Find where the given text appears and provide that cell's center as (X, Y) coordinate. 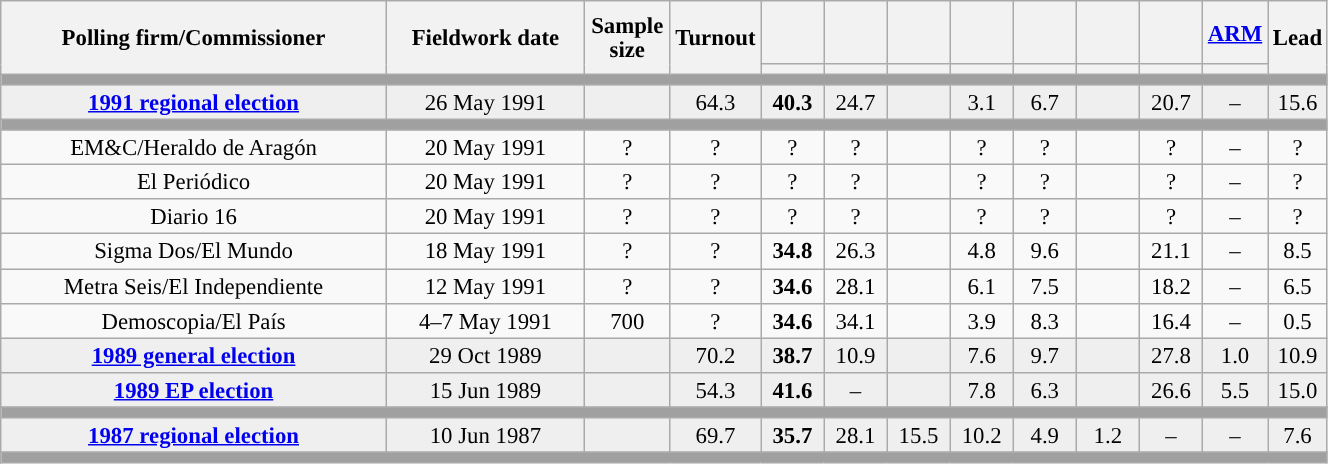
5.5 (1234, 390)
9.6 (1044, 252)
12 May 1991 (485, 286)
41.6 (792, 390)
70.2 (716, 356)
15.6 (1298, 102)
3.9 (982, 320)
6.7 (1044, 102)
Demoscopia/El País (194, 320)
64.3 (716, 102)
10.2 (982, 436)
Polling firm/Commissioner (194, 38)
ARM (1234, 32)
Fieldwork date (485, 38)
Metra Seis/El Independiente (194, 286)
1989 EP election (194, 390)
20.7 (1170, 102)
Sigma Dos/El Mundo (194, 252)
1.2 (1108, 436)
10 Jun 1987 (485, 436)
7.5 (1044, 286)
26.3 (856, 252)
1.0 (1234, 356)
4.9 (1044, 436)
Sample size (627, 38)
0.5 (1298, 320)
34.1 (856, 320)
Lead (1298, 38)
9.7 (1044, 356)
54.3 (716, 390)
4.8 (982, 252)
8.3 (1044, 320)
Turnout (716, 38)
18 May 1991 (485, 252)
Diario 16 (194, 218)
26.6 (1170, 390)
1989 general election (194, 356)
69.7 (716, 436)
4–7 May 1991 (485, 320)
26 May 1991 (485, 102)
15 Jun 1989 (485, 390)
35.7 (792, 436)
8.5 (1298, 252)
1987 regional election (194, 436)
6.5 (1298, 286)
18.2 (1170, 286)
16.4 (1170, 320)
EM&C/Heraldo de Aragón (194, 148)
6.3 (1044, 390)
21.1 (1170, 252)
6.1 (982, 286)
24.7 (856, 102)
7.8 (982, 390)
El Periódico (194, 182)
3.1 (982, 102)
15.5 (918, 436)
1991 regional election (194, 102)
40.3 (792, 102)
700 (627, 320)
29 Oct 1989 (485, 356)
15.0 (1298, 390)
27.8 (1170, 356)
34.8 (792, 252)
38.7 (792, 356)
